Extract the (X, Y) coordinate from the center of the cell holding the provided text.  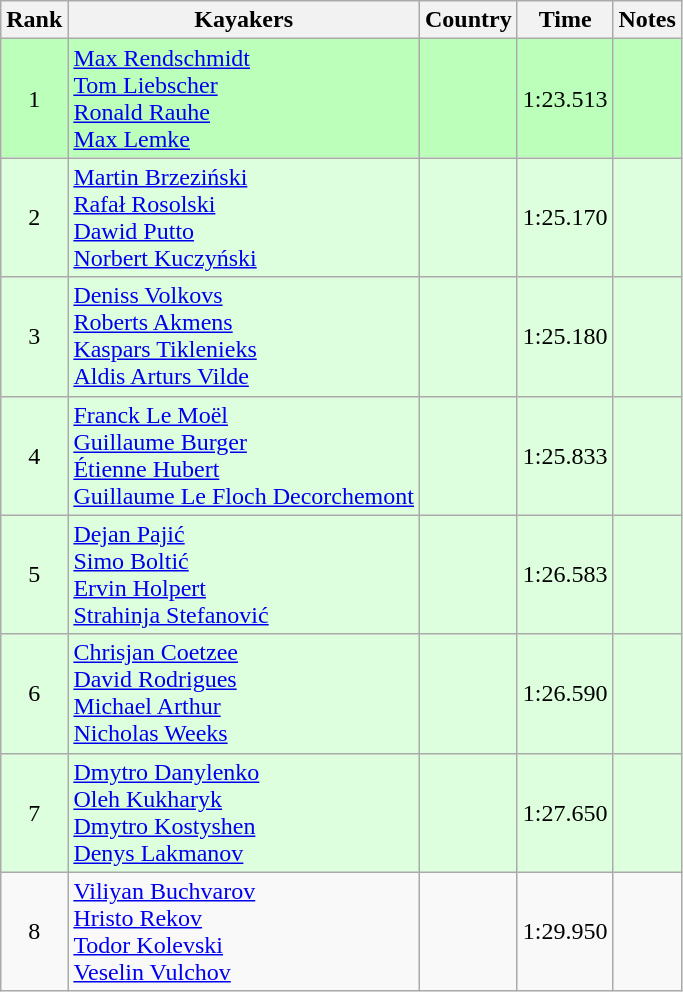
Franck Le MoëlGuillaume BurgerÉtienne HubertGuillaume Le Floch Decorchemont (244, 456)
Dejan PajićSimo BoltićErvin HolpertStrahinja Stefanović (244, 574)
1:25.180 (565, 336)
1:26.590 (565, 694)
1:29.950 (565, 932)
1:23.513 (565, 98)
Country (468, 20)
4 (34, 456)
Martin BrzezińskiRafał RosolskiDawid PuttoNorbert Kuczyński (244, 218)
Viliyan BuchvarovHristo RekovTodor KolevskiVeselin Vulchov (244, 932)
2 (34, 218)
Rank (34, 20)
Deniss VolkovsRoberts AkmensKaspars TiklenieksAldis Arturs Vilde (244, 336)
1:25.170 (565, 218)
3 (34, 336)
7 (34, 812)
5 (34, 574)
Chrisjan CoetzeeDavid RodriguesMichael ArthurNicholas Weeks (244, 694)
Kayakers (244, 20)
Time (565, 20)
1:26.583 (565, 574)
1:25.833 (565, 456)
6 (34, 694)
1:27.650 (565, 812)
Notes (647, 20)
Max RendschmidtTom LiebscherRonald RauheMax Lemke (244, 98)
8 (34, 932)
1 (34, 98)
Dmytro DanylenkoOleh KukharykDmytro KostyshenDenys Lakmanov (244, 812)
